Determine the [x, y] coordinate at the center of the cell enclosing the given text.  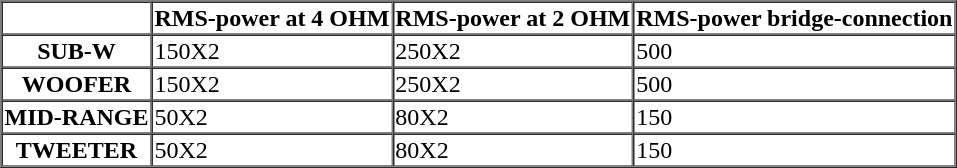
TWEETER [77, 150]
RMS-power at 2 OHM [512, 18]
RMS-power bridge-connection [794, 18]
SUB-W [77, 50]
MID-RANGE [77, 116]
RMS-power at 4 OHM [272, 18]
WOOFER [77, 84]
